For the text-containing cell, return its midpoint in (X, Y) coordinate format. 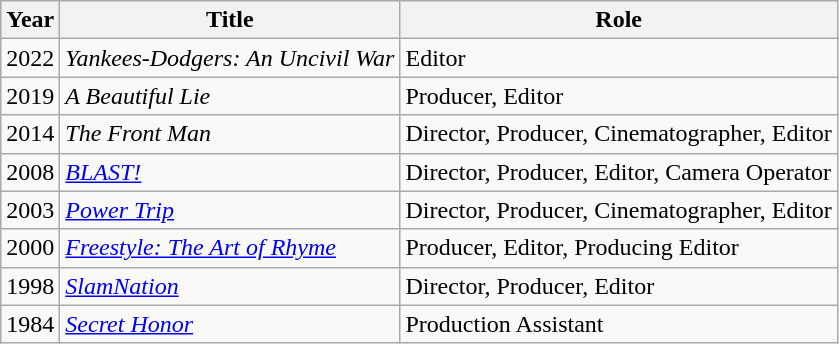
Director, Producer, Editor, Camera Operator (618, 172)
SlamNation (230, 286)
2003 (30, 210)
Producer, Editor (618, 96)
Yankees-Dodgers: An Uncivil War (230, 58)
The Front Man (230, 134)
Director, Producer, Editor (618, 286)
Power Trip (230, 210)
2019 (30, 96)
Production Assistant (618, 324)
2014 (30, 134)
Editor (618, 58)
Freestyle: The Art of Rhyme (230, 248)
2022 (30, 58)
1998 (30, 286)
A Beautiful Lie (230, 96)
Role (618, 20)
Producer, Editor, Producing Editor (618, 248)
Secret Honor (230, 324)
BLAST! (230, 172)
2008 (30, 172)
Year (30, 20)
1984 (30, 324)
Title (230, 20)
2000 (30, 248)
